Output the (X, Y) coordinate of the center of the cell containing the given text.  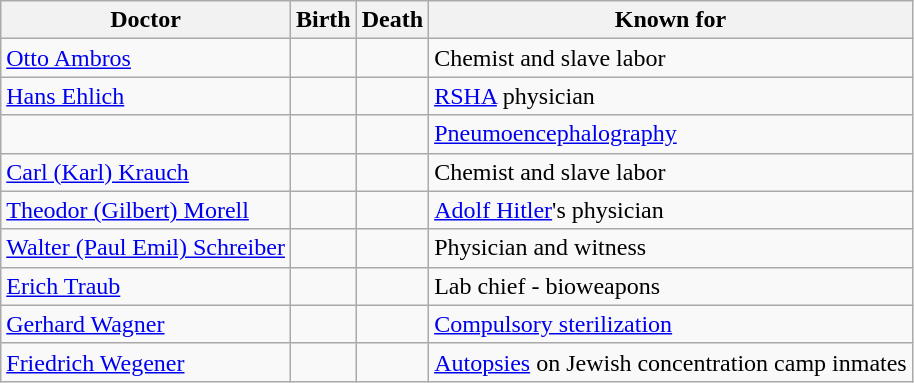
Walter (Paul Emil) Schreiber (146, 248)
Pneumoencephalography (671, 134)
Known for (671, 20)
Otto Ambros (146, 58)
Gerhard Wagner (146, 324)
Birth (323, 20)
Carl (Karl) Krauch (146, 172)
Theodor (Gilbert) Morell (146, 210)
RSHA physician (671, 96)
Lab chief - bioweapons (671, 286)
Hans Ehlich (146, 96)
Erich Traub (146, 286)
Death (392, 20)
Physician and witness (671, 248)
Compulsory sterilization (671, 324)
Friedrich Wegener (146, 362)
Autopsies on Jewish concentration camp inmates (671, 362)
Doctor (146, 20)
Adolf Hitler's physician (671, 210)
